From the cell containing the given text, extract its center point as (X, Y) coordinate. 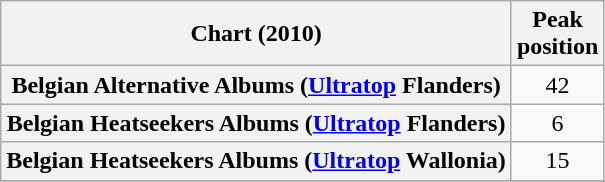
Belgian Heatseekers Albums (Ultratop Wallonia) (256, 161)
42 (557, 85)
Chart (2010) (256, 34)
Belgian Heatseekers Albums (Ultratop Flanders) (256, 123)
Peakposition (557, 34)
Belgian Alternative Albums (Ultratop Flanders) (256, 85)
6 (557, 123)
15 (557, 161)
